Provide the (X, Y) coordinate of the cell's center where the given text is located.  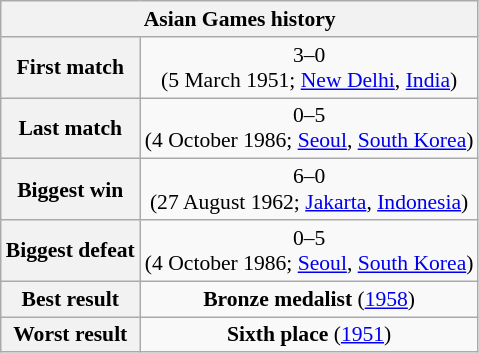
Worst result (70, 335)
3–0 (5 March 1951; New Delhi, India) (310, 68)
Biggest defeat (70, 250)
First match (70, 68)
6–0 (27 August 1962; Jakarta, Indonesia) (310, 190)
Sixth place (1951) (310, 335)
Bronze medalist (1958) (310, 299)
Best result (70, 299)
Asian Games history (240, 19)
Biggest win (70, 190)
Last match (70, 128)
